Scan for the cell matching the given text and deliver its (x, y) coordinate at center. 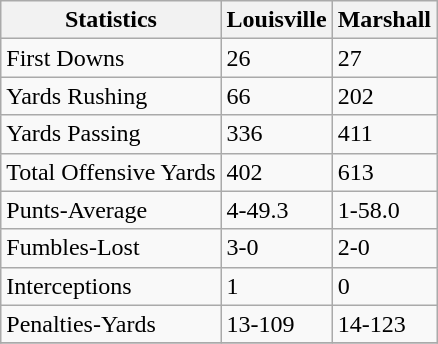
Interceptions (111, 286)
Yards Rushing (111, 96)
613 (384, 172)
26 (276, 58)
Punts-Average (111, 210)
411 (384, 134)
336 (276, 134)
Penalties-Yards (111, 324)
Total Offensive Yards (111, 172)
Statistics (111, 20)
66 (276, 96)
14-123 (384, 324)
202 (384, 96)
Marshall (384, 20)
402 (276, 172)
0 (384, 286)
Yards Passing (111, 134)
4-49.3 (276, 210)
First Downs (111, 58)
27 (384, 58)
3-0 (276, 248)
Fumbles-Lost (111, 248)
1-58.0 (384, 210)
13-109 (276, 324)
Louisville (276, 20)
2-0 (384, 248)
1 (276, 286)
